Capture the cell that displays the provided text and extract its (X, Y) central coordinate. 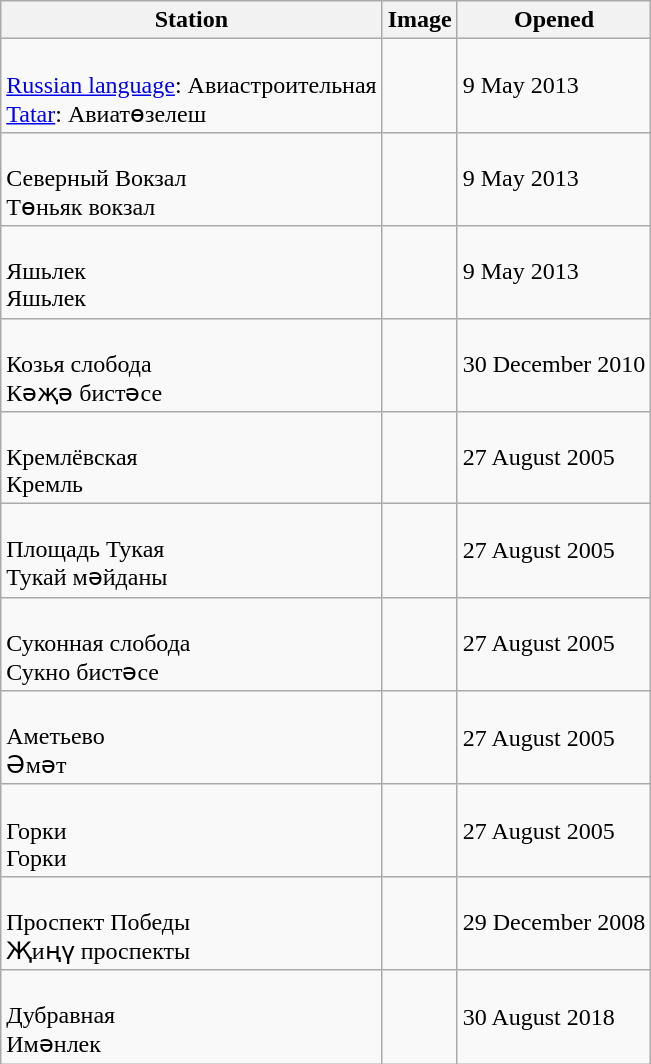
Проспект ПобедыҖиңү проспекты (192, 923)
Station (192, 20)
Северный ВокзалТөньяк вокзал (192, 179)
29 December 2008 (554, 923)
30 December 2010 (554, 365)
ДубравнаяИмәнлек (192, 1017)
Площадь ТукаяТукай мәйданы (192, 551)
30 August 2018 (554, 1017)
Image (420, 20)
Russian language: АвиастроительнаяTatar: Авиатөзелеш (192, 86)
Суконная слободаСукно бистәсе (192, 644)
ЯшьлекЯшьлек (192, 272)
Козья слободаКәҗә бистәсе (192, 365)
КремлёвскаяКремль (192, 458)
АметьевоӘмәт (192, 738)
ГоркиГорки (192, 830)
Opened (554, 20)
